Detect which cell encompasses the target text, then output its [x, y] center coordinate. 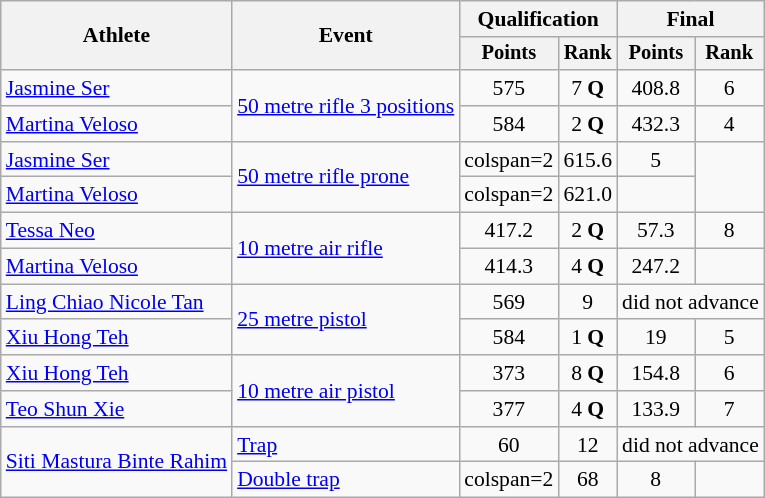
12 [588, 445]
417.2 [508, 231]
8 Q [588, 373]
Double trap [346, 480]
432.3 [656, 124]
Final [690, 19]
57.3 [656, 231]
19 [656, 338]
Siti Mastura Binte Rahim [116, 462]
Athlete [116, 36]
575 [508, 88]
569 [508, 302]
1 Q [588, 338]
377 [508, 409]
7 [730, 409]
Qualification [538, 19]
414.3 [508, 267]
Trap [346, 445]
408.8 [656, 88]
247.2 [656, 267]
10 metre air pistol [346, 390]
10 metre air rifle [346, 248]
68 [588, 480]
50 metre rifle prone [346, 178]
9 [588, 302]
50 metre rifle 3 positions [346, 106]
Event [346, 36]
Ling Chiao Nicole Tan [116, 302]
133.9 [656, 409]
4 [730, 124]
60 [508, 445]
615.6 [588, 160]
Tessa Neo [116, 231]
621.0 [588, 195]
7 Q [588, 88]
25 metre pistol [346, 320]
154.8 [656, 373]
Teo Shun Xie [116, 409]
373 [508, 373]
